From the cell containing the given text, extract its center point as [x, y] coordinate. 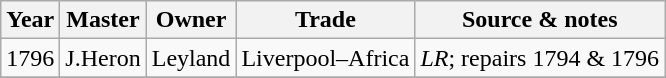
Year [30, 20]
Trade [326, 20]
1796 [30, 58]
Leyland [191, 58]
Source & notes [540, 20]
Owner [191, 20]
Master [103, 20]
LR; repairs 1794 & 1796 [540, 58]
J.Heron [103, 58]
Liverpool–Africa [326, 58]
